Find where the given text appears and provide that cell's center as (x, y) coordinate. 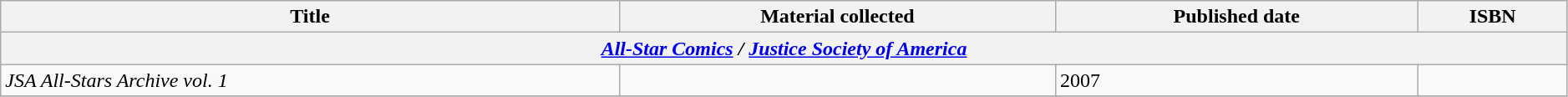
ISBN (1492, 17)
Material collected (837, 17)
Title (311, 17)
Published date (1237, 17)
All-Star Comics / Justice Society of America (784, 48)
2007 (1237, 80)
JSA All-Stars Archive vol. 1 (311, 80)
